Return the (X, Y) coordinate for the center point of the cell that contains the specified text.  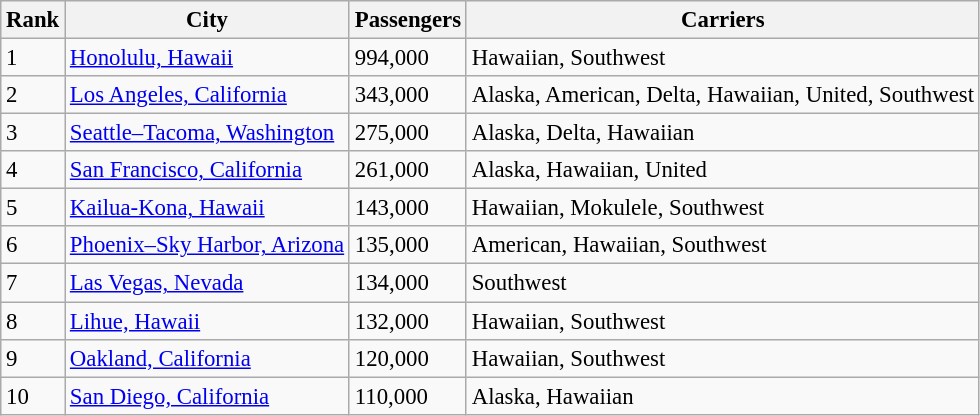
135,000 (408, 245)
8 (33, 321)
Alaska, Hawaiian, United (722, 170)
Las Vegas, Nevada (208, 283)
Phoenix–Sky Harbor, Arizona (208, 245)
994,000 (408, 58)
6 (33, 245)
Alaska, Hawaiian (722, 396)
7 (33, 283)
Passengers (408, 20)
American, Hawaiian, Southwest (722, 245)
Alaska, American, Delta, Hawaiian, United, Southwest (722, 95)
343,000 (408, 95)
5 (33, 208)
2 (33, 95)
Lihue, Hawaii (208, 321)
Carriers (722, 20)
Oakland, California (208, 358)
1 (33, 58)
City (208, 20)
120,000 (408, 358)
275,000 (408, 133)
3 (33, 133)
143,000 (408, 208)
4 (33, 170)
9 (33, 358)
Alaska, Delta, Hawaiian (722, 133)
110,000 (408, 396)
Kailua-Kona, Hawaii (208, 208)
Southwest (722, 283)
134,000 (408, 283)
San Francisco, California (208, 170)
132,000 (408, 321)
Honolulu, Hawaii (208, 58)
Hawaiian, Mokulele, Southwest (722, 208)
261,000 (408, 170)
Los Angeles, California (208, 95)
Rank (33, 20)
10 (33, 396)
San Diego, California (208, 396)
Seattle–Tacoma, Washington (208, 133)
